Determine the [X, Y] coordinate at the center of the cell enclosing the given text.  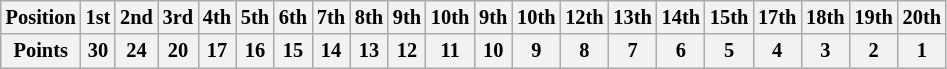
14th [681, 17]
5 [729, 51]
7th [331, 17]
12th [584, 17]
18th [825, 17]
11 [450, 51]
6 [681, 51]
2 [873, 51]
Points [41, 51]
12 [407, 51]
9 [536, 51]
13 [369, 51]
5th [255, 17]
10 [493, 51]
15 [293, 51]
15th [729, 17]
2nd [136, 17]
4th [217, 17]
24 [136, 51]
6th [293, 17]
20th [922, 17]
20 [178, 51]
4 [777, 51]
3rd [178, 17]
1st [98, 17]
14 [331, 51]
7 [633, 51]
30 [98, 51]
17 [217, 51]
13th [633, 17]
19th [873, 17]
17th [777, 17]
3 [825, 51]
8th [369, 17]
Position [41, 17]
1 [922, 51]
8 [584, 51]
16 [255, 51]
